Locate the cell with the specified text and output its [x, y] center coordinate. 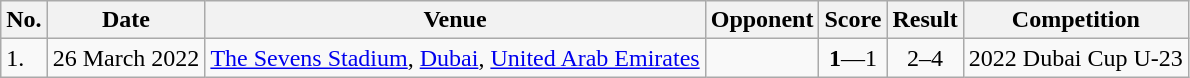
2022 Dubai Cup U-23 [1076, 58]
2–4 [925, 58]
Opponent [762, 20]
Competition [1076, 20]
Result [925, 20]
Score [853, 20]
1—1 [853, 58]
The Sevens Stadium, Dubai, United Arab Emirates [455, 58]
Venue [455, 20]
1. [24, 58]
Date [126, 20]
No. [24, 20]
26 March 2022 [126, 58]
